Return the (X, Y) coordinate for the center point of the cell that contains the specified text.  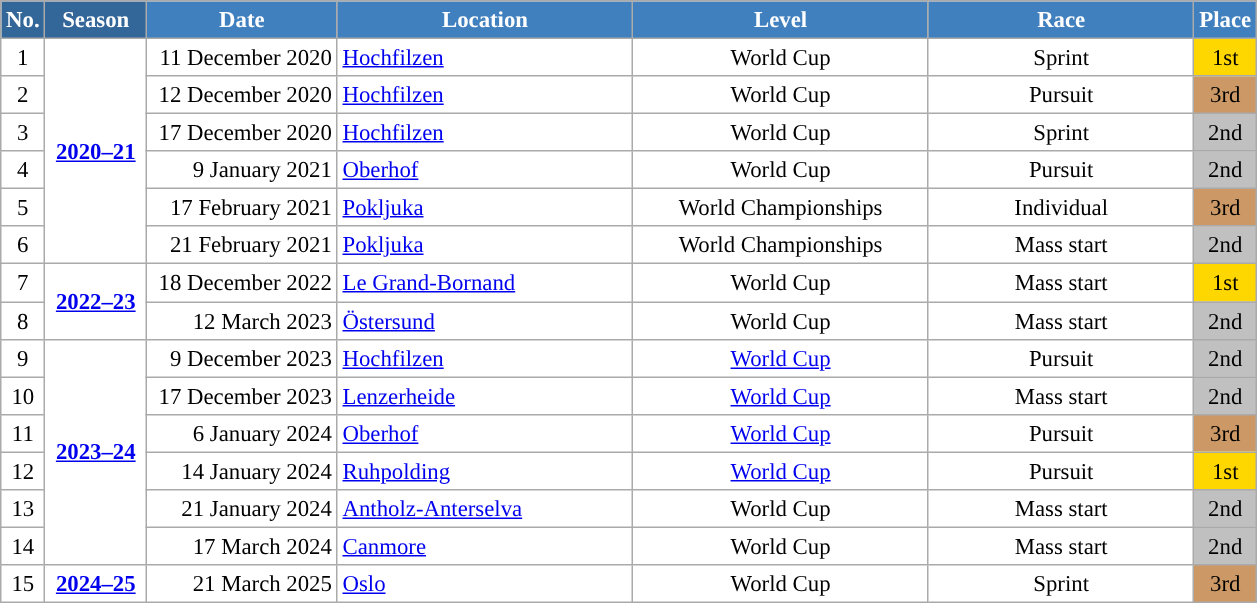
14 (23, 546)
Östersund (485, 321)
21 February 2021 (242, 245)
21 March 2025 (242, 584)
15 (23, 584)
Individual (1061, 208)
6 (23, 245)
7 (23, 283)
Season (96, 20)
Ruhpolding (485, 471)
14 January 2024 (242, 471)
Place (1225, 20)
Location (485, 20)
Antholz-Anterselva (485, 509)
17 February 2021 (242, 208)
1 (23, 58)
Lenzerheide (485, 396)
11 (23, 433)
18 December 2022 (242, 283)
21 January 2024 (242, 509)
17 December 2020 (242, 133)
12 December 2020 (242, 95)
3 (23, 133)
5 (23, 208)
12 March 2023 (242, 321)
Canmore (485, 546)
Oslo (485, 584)
2 (23, 95)
6 January 2024 (242, 433)
9 January 2021 (242, 170)
13 (23, 509)
9 December 2023 (242, 358)
Race (1061, 20)
17 March 2024 (242, 546)
Level (781, 20)
4 (23, 170)
No. (23, 20)
Le Grand-Bornand (485, 283)
17 December 2023 (242, 396)
10 (23, 396)
11 December 2020 (242, 58)
2023–24 (96, 452)
8 (23, 321)
9 (23, 358)
2024–25 (96, 584)
Date (242, 20)
2022–23 (96, 302)
12 (23, 471)
2020–21 (96, 152)
